Pinpoint the cell where the given text exists, returning its [X, Y] midpoint coordinate. 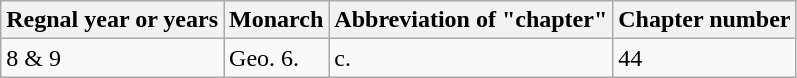
Regnal year or years [112, 20]
44 [704, 58]
8 & 9 [112, 58]
Monarch [276, 20]
Chapter number [704, 20]
c. [471, 58]
Geo. 6. [276, 58]
Abbreviation of "chapter" [471, 20]
